Find where the given text appears and provide that cell's center as [x, y] coordinate. 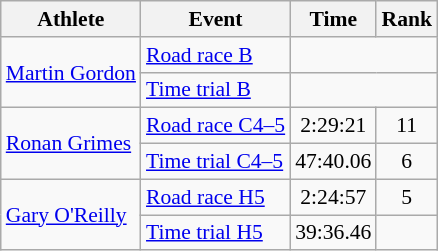
2:24:57 [333, 197]
Road race H5 [216, 197]
Martin Gordon [71, 72]
Ronan Grimes [71, 144]
Gary O'Reilly [71, 214]
47:40.06 [333, 162]
Time trial B [216, 90]
Road race C4–5 [216, 126]
Time trial H5 [216, 233]
5 [406, 197]
Road race B [216, 55]
11 [406, 126]
Time trial C4–5 [216, 162]
2:29:21 [333, 126]
6 [406, 162]
Event [216, 19]
Athlete [71, 19]
Rank [406, 19]
Time [333, 19]
39:36.46 [333, 233]
